Return the (X, Y) coordinate for the center point of the cell that contains the specified text.  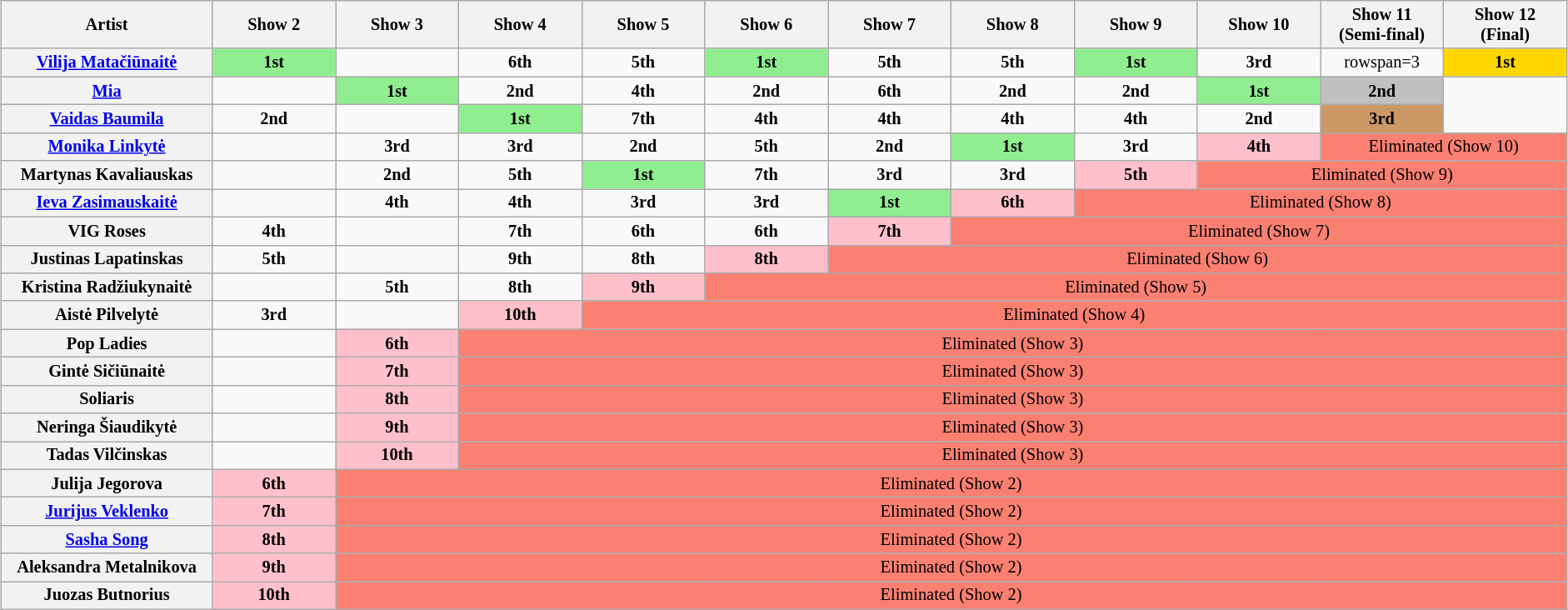
Soliaris (107, 399)
Aleksandra Metalnikova (107, 567)
Julija Jegorova (107, 483)
Eliminated (Show 9) (1382, 175)
Show 4 (520, 24)
Show 11(Semi-final) (1382, 24)
Juozas Butnorius (107, 595)
Eliminated (Show 4) (1074, 315)
Tadas Vilčinskas (107, 455)
Show 2 (274, 24)
Aistė Pilvelytė (107, 315)
Martynas Kavaliauskas (107, 175)
Pop Ladies (107, 343)
Show 3 (397, 24)
Show 6 (767, 24)
Artist (107, 24)
Mia (107, 91)
Neringa Šiaudikytė (107, 427)
Show 9 (1136, 24)
Vaidas Baumila (107, 118)
Eliminated (Show 5) (1136, 287)
Show 10 (1259, 24)
Sasha Song (107, 539)
Eliminated (Show 6) (1198, 259)
Eliminated (Show 10) (1444, 147)
Jurijus Veklenko (107, 511)
Kristina Radžiukynaitė (107, 287)
Vilija Matačiūnaitė (107, 62)
Show 12(Final) (1506, 24)
Ieva Zasimauskaitė (107, 202)
Eliminated (Show 8) (1320, 202)
Justinas Lapatinskas (107, 259)
Show 5 (643, 24)
Monika Linkytė (107, 147)
VIG Roses (107, 231)
Gintė Sičiūnaitė (107, 371)
Show 7 (890, 24)
Show 8 (1012, 24)
rowspan=3 (1382, 62)
Eliminated (Show 7) (1258, 231)
